Detect which cell encompasses the target text, then output its [x, y] center coordinate. 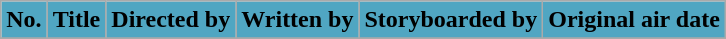
Written by [298, 20]
Title [76, 20]
Original air date [634, 20]
Directed by [171, 20]
Storyboarded by [451, 20]
No. [24, 20]
